Scan for the cell matching the given text and deliver its [X, Y] coordinate at center. 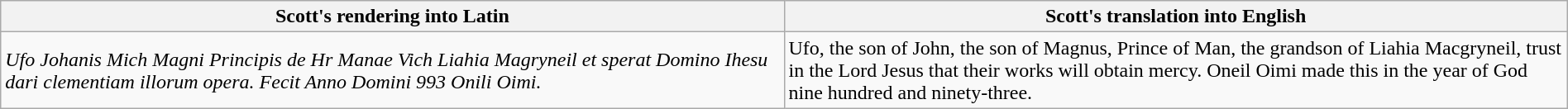
Scott's translation into English [1176, 17]
Scott's rendering into Latin [392, 17]
